Detect which cell encompasses the target text, then output its [x, y] center coordinate. 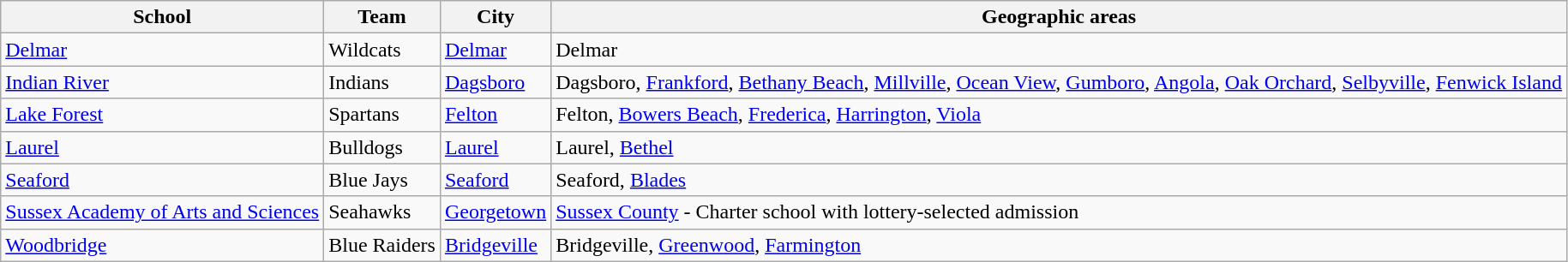
Blue Jays [382, 180]
Geographic areas [1060, 17]
City [496, 17]
Team [382, 17]
School [163, 17]
Blue Raiders [382, 245]
Lake Forest [163, 115]
Dagsboro, Frankford, Bethany Beach, Millville, Ocean View, Gumboro, Angola, Oak Orchard, Selbyville, Fenwick Island [1060, 82]
Felton [496, 115]
Bridgeville [496, 245]
Seahawks [382, 212]
Bulldogs [382, 147]
Indian River [163, 82]
Dagsboro [496, 82]
Indians [382, 82]
Bridgeville, Greenwood, Farmington [1060, 245]
Wildcats [382, 50]
Felton, Bowers Beach, Frederica, Harrington, Viola [1060, 115]
Laurel, Bethel [1060, 147]
Sussex County - Charter school with lottery-selected admission [1060, 212]
Spartans [382, 115]
Seaford, Blades [1060, 180]
Woodbridge [163, 245]
Sussex Academy of Arts and Sciences [163, 212]
Georgetown [496, 212]
